Provide the [x, y] coordinate of the cell's center where the given text is located.  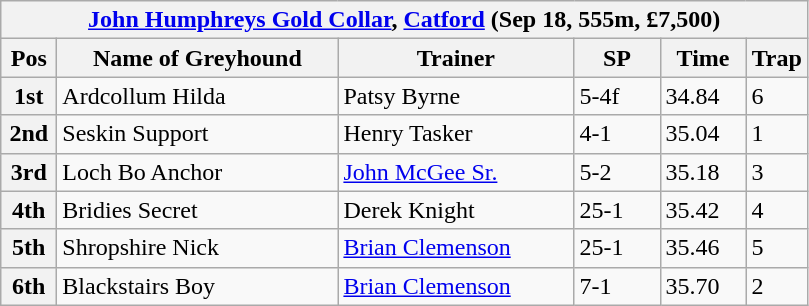
3 [776, 172]
2nd [29, 134]
35.42 [703, 210]
5th [29, 248]
5 [776, 248]
Bridies Secret [198, 210]
Ardcollum Hilda [198, 96]
Henry Tasker [456, 134]
SP [617, 58]
35.46 [703, 248]
Seskin Support [198, 134]
6th [29, 286]
Pos [29, 58]
4-1 [617, 134]
4th [29, 210]
35.70 [703, 286]
4 [776, 210]
Trap [776, 58]
5-2 [617, 172]
5-4f [617, 96]
2 [776, 286]
Name of Greyhound [198, 58]
Loch Bo Anchor [198, 172]
1st [29, 96]
3rd [29, 172]
Trainer [456, 58]
Shropshire Nick [198, 248]
34.84 [703, 96]
35.04 [703, 134]
Derek Knight [456, 210]
35.18 [703, 172]
John Humphreys Gold Collar, Catford (Sep 18, 555m, £7,500) [404, 20]
7-1 [617, 286]
John McGee Sr. [456, 172]
1 [776, 134]
6 [776, 96]
Blackstairs Boy [198, 286]
Patsy Byrne [456, 96]
Time [703, 58]
